Output the [x, y] coordinate of the center of the cell containing the given text.  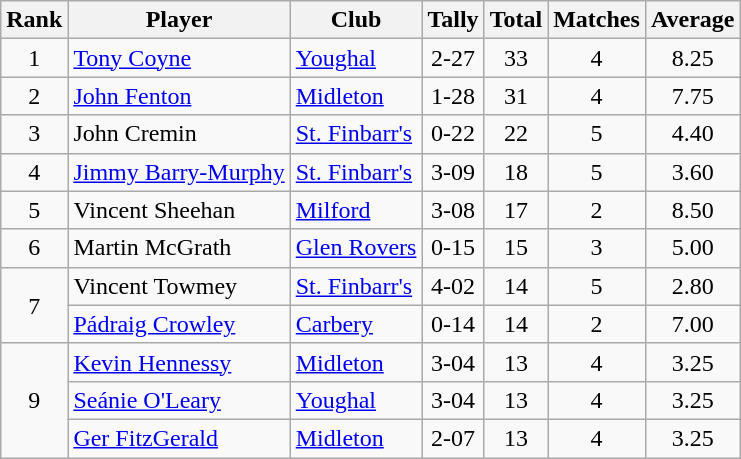
3.60 [692, 172]
8.25 [692, 58]
John Fenton [179, 96]
2-27 [453, 58]
2-07 [453, 438]
4-02 [453, 286]
Glen Rovers [356, 248]
7.00 [692, 324]
31 [516, 96]
8.50 [692, 210]
Vincent Towmey [179, 286]
0-14 [453, 324]
3-08 [453, 210]
Club [356, 20]
Player [179, 20]
33 [516, 58]
6 [34, 248]
1-28 [453, 96]
17 [516, 210]
Tony Coyne [179, 58]
Jimmy Barry-Murphy [179, 172]
John Cremin [179, 134]
Rank [34, 20]
22 [516, 134]
Average [692, 20]
Ger FitzGerald [179, 438]
Seánie O'Leary [179, 400]
18 [516, 172]
7 [34, 305]
4.40 [692, 134]
15 [516, 248]
Carbery [356, 324]
Matches [597, 20]
Tally [453, 20]
Total [516, 20]
7.75 [692, 96]
0-15 [453, 248]
5.00 [692, 248]
Kevin Hennessy [179, 362]
1 [34, 58]
Pádraig Crowley [179, 324]
Vincent Sheehan [179, 210]
3-09 [453, 172]
0-22 [453, 134]
9 [34, 400]
Martin McGrath [179, 248]
2.80 [692, 286]
Milford [356, 210]
